Identify which cell holds the provided text, then report its [X, Y] central coordinate. 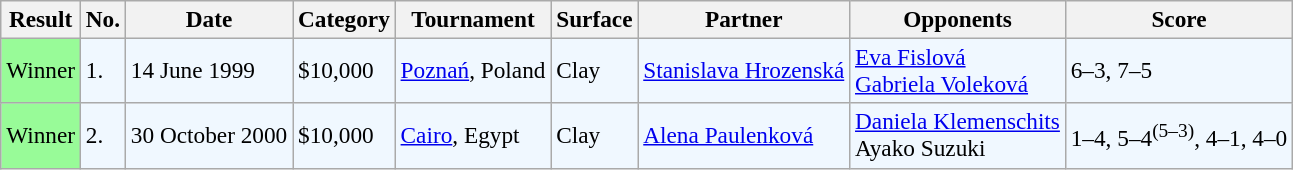
Result [41, 19]
Daniela Klemenschits Ayako Suzuki [958, 136]
Opponents [958, 19]
Stanislava Hrozenská [744, 70]
Surface [594, 19]
Score [1178, 19]
30 October 2000 [208, 136]
6–3, 7–5 [1178, 70]
1. [102, 70]
Date [208, 19]
Eva Fislová Gabriela Voleková [958, 70]
Category [344, 19]
Partner [744, 19]
Alena Paulenková [744, 136]
1–4, 5–4(5–3), 4–1, 4–0 [1178, 136]
14 June 1999 [208, 70]
Tournament [473, 19]
No. [102, 19]
2. [102, 136]
Cairo, Egypt [473, 136]
Poznań, Poland [473, 70]
